From the cell containing the given text, extract its center point as (x, y) coordinate. 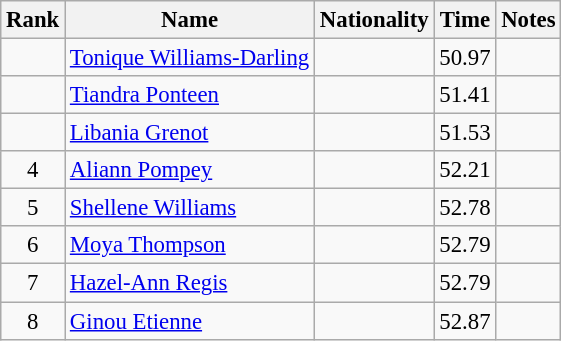
Time (465, 20)
Libania Grenot (190, 133)
Tiandra Ponteen (190, 95)
Hazel-Ann Regis (190, 283)
Aliann Pompey (190, 170)
51.53 (465, 133)
Tonique Williams-Darling (190, 58)
Shellene Williams (190, 208)
52.21 (465, 170)
52.78 (465, 208)
Ginou Etienne (190, 321)
Moya Thompson (190, 245)
Rank (33, 20)
Nationality (374, 20)
51.41 (465, 95)
4 (33, 170)
Notes (528, 20)
6 (33, 245)
Name (190, 20)
5 (33, 208)
50.97 (465, 58)
52.87 (465, 321)
8 (33, 321)
7 (33, 283)
